Find where the given text appears and provide that cell's center as [x, y] coordinate. 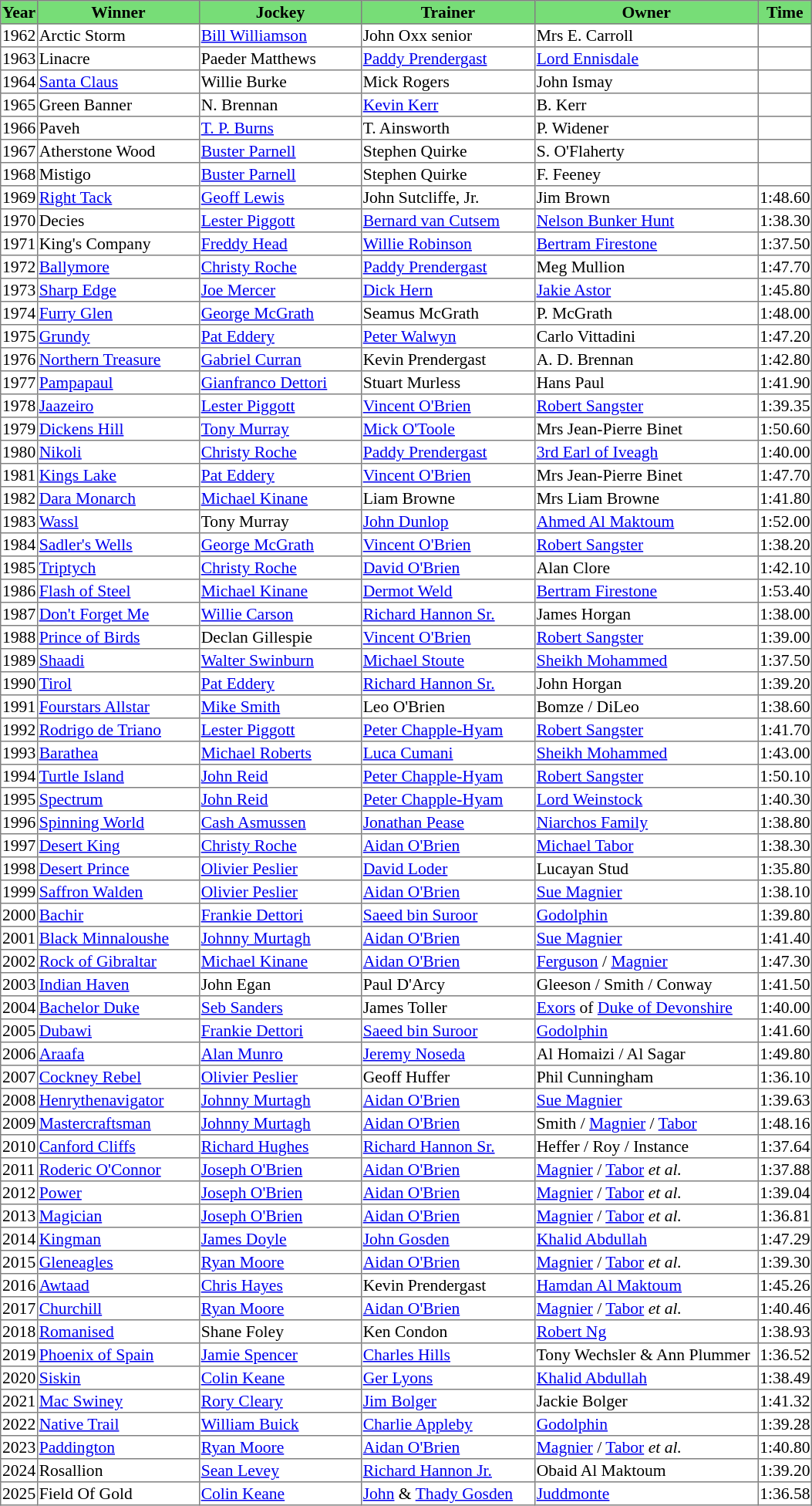
2015 [19, 1262]
Phil Cunningham [646, 1077]
1:42.10 [785, 568]
1970 [19, 221]
Shaadi [118, 660]
Seamus McGrath [447, 313]
2002 [19, 961]
Declan Gillespie [280, 637]
Michael Tabor [646, 846]
Winner [118, 12]
1:43.00 [785, 753]
1979 [19, 429]
John Oxx senior [447, 35]
1:47.20 [785, 336]
Pampapaul [118, 383]
John Gosden [447, 1239]
Mistigo [118, 174]
Stuart Murless [447, 383]
Gleeson / Smith / Conway [646, 984]
Tony Wechsler & Ann Plummer [646, 1355]
1998 [19, 869]
Black Minnaloushe [118, 938]
1:41.32 [785, 1401]
Mike Smith [280, 707]
1977 [19, 383]
Don't Forget Me [118, 614]
1:39.04 [785, 1193]
1:38.49 [785, 1378]
Atherstone Wood [118, 151]
Decies [118, 221]
Mick Rogers [447, 82]
1:38.00 [785, 614]
2003 [19, 984]
2009 [19, 1123]
John & Thady Gosden [447, 1494]
1:40.80 [785, 1447]
Mastercraftsman [118, 1123]
Bachelor Duke [118, 1008]
Kevin Kerr [447, 105]
Green Banner [118, 105]
Dickens Hill [118, 429]
Liam Browne [447, 498]
Cash Asmussen [280, 822]
2020 [19, 1378]
Mick O'Toole [447, 429]
Willie Carson [280, 614]
Mrs Liam Browne [646, 498]
1:45.80 [785, 290]
2006 [19, 1054]
Churchill [118, 1308]
1:36.52 [785, 1355]
1981 [19, 475]
Al Homaizi / Al Sagar [646, 1054]
David Loder [447, 869]
Trainer [447, 12]
1976 [19, 360]
1992 [19, 730]
1965 [19, 105]
1:39.63 [785, 1100]
Carlo Vittadini [646, 336]
1:48.60 [785, 198]
Jaazeiro [118, 406]
Romanised [118, 1332]
Smith / Magnier / Tabor [646, 1123]
1:38.20 [785, 545]
Desert Prince [118, 869]
Robert Ng [646, 1332]
Paveh [118, 128]
2017 [19, 1308]
Barathea [118, 753]
John Horgan [646, 684]
John Sutcliffe, Jr. [447, 198]
Dick Hern [447, 290]
1964 [19, 82]
1:45.26 [785, 1285]
1982 [19, 498]
1:39.35 [785, 406]
Bomze / DiLeo [646, 707]
1994 [19, 776]
2013 [19, 1216]
1:38.80 [785, 822]
Bill Williamson [280, 35]
Willie Robinson [447, 244]
1:36.10 [785, 1077]
Meg Mullion [646, 267]
2025 [19, 1494]
Kingman [118, 1239]
T. Ainsworth [447, 128]
Mrs E. Carroll [646, 35]
1:38.10 [785, 892]
Arctic Storm [118, 35]
1:39.30 [785, 1262]
1:37.64 [785, 1146]
1:52.00 [785, 522]
1:48.16 [785, 1123]
Wassl [118, 522]
Jakie Astor [646, 290]
1:53.40 [785, 591]
Ballymore [118, 267]
1985 [19, 568]
Ger Lyons [447, 1378]
Paul D'Arcy [447, 984]
Henrythenavigator [118, 1100]
Power [118, 1193]
Richard Hannon Jr. [447, 1471]
Michael Stoute [447, 660]
1978 [19, 406]
1:41.50 [785, 984]
1:38.60 [785, 707]
1984 [19, 545]
Spectrum [118, 799]
Time [785, 12]
Rock of Gibraltar [118, 961]
1996 [19, 822]
Araafa [118, 1054]
William Buick [280, 1424]
1991 [19, 707]
Hamdan Al Maktoum [646, 1285]
S. O'Flaherty [646, 151]
Bachir [118, 915]
1963 [19, 59]
1974 [19, 313]
1988 [19, 637]
Cockney Rebel [118, 1077]
James Doyle [280, 1239]
Nelson Bunker Hunt [646, 221]
Desert King [118, 846]
1983 [19, 522]
1:47.30 [785, 961]
Alan Munro [280, 1054]
2007 [19, 1077]
Heffer / Roy / Instance [646, 1146]
Ferguson / Magnier [646, 961]
Jamie Spencer [280, 1355]
P. McGrath [646, 313]
1987 [19, 614]
Bernard van Cutsem [447, 221]
1999 [19, 892]
John Egan [280, 984]
1:38.93 [785, 1332]
Charles Hills [447, 1355]
1:41.60 [785, 1031]
Furry Glen [118, 313]
Michael Roberts [280, 753]
1990 [19, 684]
Richard Hughes [280, 1146]
1:47.29 [785, 1239]
King's Company [118, 244]
1:41.40 [785, 938]
2008 [19, 1100]
Jim Bolger [447, 1401]
1:35.80 [785, 869]
1993 [19, 753]
T. P. Burns [280, 128]
Nikoli [118, 452]
Paeder Matthews [280, 59]
Jockey [280, 12]
Freddy Head [280, 244]
Dermot Weld [447, 591]
1:40.46 [785, 1308]
1:36.81 [785, 1216]
Tirol [118, 684]
Sharp Edge [118, 290]
B. Kerr [646, 105]
1:37.88 [785, 1170]
Saffron Walden [118, 892]
Willie Burke [280, 82]
Paddington [118, 1447]
1:36.58 [785, 1494]
Shane Foley [280, 1332]
Mac Swiney [118, 1401]
Jeremy Noseda [447, 1054]
1972 [19, 267]
Gabriel Curran [280, 360]
2000 [19, 915]
Peter Walwyn [447, 336]
Magician [118, 1216]
2014 [19, 1239]
1986 [19, 591]
Awtaad [118, 1285]
2012 [19, 1193]
Dara Monarch [118, 498]
Grundy [118, 336]
Linacre [118, 59]
John Ismay [646, 82]
2004 [19, 1008]
Exors of Duke of Devonshire [646, 1008]
Niarchos Family [646, 822]
2010 [19, 1146]
2023 [19, 1447]
1:39.00 [785, 637]
Alan Clore [646, 568]
1:48.00 [785, 313]
1968 [19, 174]
Year [19, 12]
Right Tack [118, 198]
Native Trail [118, 1424]
1980 [19, 452]
1989 [19, 660]
David O'Brien [447, 568]
James Toller [447, 1008]
2011 [19, 1170]
Luca Cumani [447, 753]
Geoff Lewis [280, 198]
Sadler's Wells [118, 545]
Triptych [118, 568]
Juddmonte [646, 1494]
Spinning World [118, 822]
1997 [19, 846]
Ken Condon [447, 1332]
Prince of Birds [118, 637]
Canford Cliffs [118, 1146]
Field Of Gold [118, 1494]
P. Widener [646, 128]
Gianfranco Dettori [280, 383]
1969 [19, 198]
Walter Swinburn [280, 660]
1:39.80 [785, 915]
Seb Sanders [280, 1008]
1:39.28 [785, 1424]
Obaid Al Maktoum [646, 1471]
James Horgan [646, 614]
Charlie Appleby [447, 1424]
1995 [19, 799]
2005 [19, 1031]
Gleneagles [118, 1262]
3rd Earl of Iveagh [646, 452]
2018 [19, 1332]
1:41.70 [785, 730]
Owner [646, 12]
Siskin [118, 1378]
Lucayan Stud [646, 869]
1962 [19, 35]
1967 [19, 151]
1:40.30 [785, 799]
Northern Treasure [118, 360]
Lord Ennisdale [646, 59]
Sean Levey [280, 1471]
2024 [19, 1471]
Ahmed Al Maktoum [646, 522]
F. Feeney [646, 174]
Flash of Steel [118, 591]
1:50.60 [785, 429]
2016 [19, 1285]
2019 [19, 1355]
Jonathan Pease [447, 822]
Phoenix of Spain [118, 1355]
Chris Hayes [280, 1285]
Jackie Bolger [646, 1401]
1:42.80 [785, 360]
Hans Paul [646, 383]
1:49.80 [785, 1054]
Jim Brown [646, 198]
1973 [19, 290]
Joe Mercer [280, 290]
Rory Cleary [280, 1401]
Rosallion [118, 1471]
N. Brennan [280, 105]
2021 [19, 1401]
Dubawi [118, 1031]
2022 [19, 1424]
1966 [19, 128]
2001 [19, 938]
Indian Haven [118, 984]
Lord Weinstock [646, 799]
Rodrigo de Triano [118, 730]
Roderic O'Connor [118, 1170]
John Dunlop [447, 522]
Leo O'Brien [447, 707]
Fourstars Allstar [118, 707]
Geoff Huffer [447, 1077]
A. D. Brennan [646, 360]
Santa Claus [118, 82]
Turtle Island [118, 776]
1:41.80 [785, 498]
1:50.10 [785, 776]
1975 [19, 336]
1:41.90 [785, 383]
1971 [19, 244]
Kings Lake [118, 475]
